Return (x, y) of the center of cell containing provided text 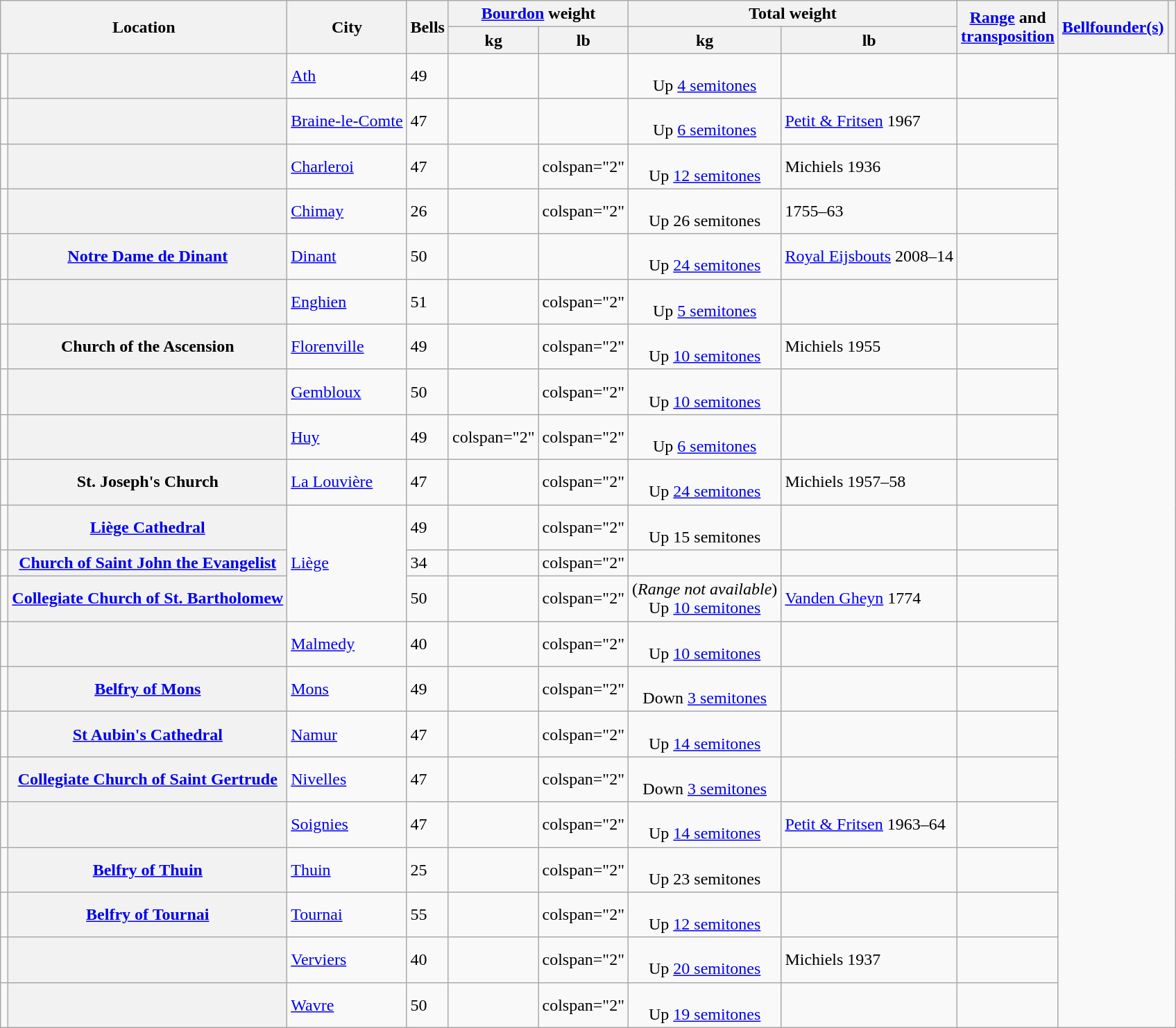
Petit & Fritsen 1967 (869, 121)
Michiels 1937 (869, 960)
1755–63 (869, 211)
Royal Eijsbouts 2008–14 (869, 257)
St. Joseph's Church (148, 481)
Collegiate Church of St. Bartholomew (148, 599)
Nivelles (347, 780)
Belfry of Mons (148, 689)
Liège Cathedral (148, 527)
Church of Saint John the Evangelist (148, 563)
(Range not available)Up 10 semitones (705, 599)
Range andtransposition (1008, 27)
55 (427, 914)
Ath (347, 76)
Florenville (347, 347)
Michiels 1957–58 (869, 481)
Total weight (793, 14)
Location (144, 27)
Huy (347, 437)
Malmedy (347, 644)
Up 4 semitones (705, 76)
Soignies (347, 824)
Thuin (347, 870)
Vanden Gheyn 1774 (869, 599)
Up 19 semitones (705, 1004)
Liège (347, 563)
City (347, 27)
Belfry of Thuin (148, 870)
St Aubin's Cathedral (148, 734)
Tournai (347, 914)
Bells (427, 27)
Wavre (347, 1004)
Dinant (347, 257)
Enghien (347, 301)
34 (427, 563)
Bourdon weight (538, 14)
Petit & Fritsen 1963–64 (869, 824)
Bellfounder(s) (1113, 27)
Chimay (347, 211)
Up 15 semitones (705, 527)
Mons (347, 689)
Belfry of Tournai (148, 914)
Up 23 semitones (705, 870)
Up 26 semitones (705, 211)
Gembloux (347, 391)
Michiels 1936 (869, 166)
25 (427, 870)
Collegiate Church of Saint Gertrude (148, 780)
Braine-le-Comte (347, 121)
Charleroi (347, 166)
Church of the Ascension (148, 347)
51 (427, 301)
26 (427, 211)
Up 5 semitones (705, 301)
Namur (347, 734)
La Louvière (347, 481)
Notre Dame de Dinant (148, 257)
Up 20 semitones (705, 960)
Verviers (347, 960)
Michiels 1955 (869, 347)
